Capture the cell that displays the provided text and extract its (x, y) central coordinate. 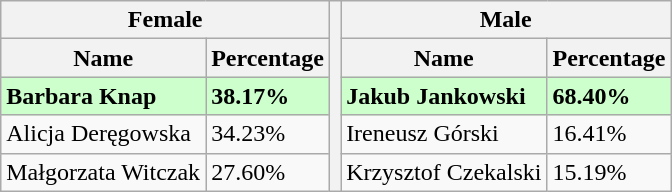
27.60% (268, 172)
Male (506, 20)
Jakub Jankowski (444, 96)
15.19% (609, 172)
Barbara Knap (104, 96)
Krzysztof Czekalski (444, 172)
34.23% (268, 134)
16.41% (609, 134)
38.17% (268, 96)
Female (166, 20)
68.40% (609, 96)
Małgorzata Witczak (104, 172)
Alicja Deręgowska (104, 134)
Ireneusz Górski (444, 134)
